Return the (x, y) coordinate for the center point of the cell that contains the specified text.  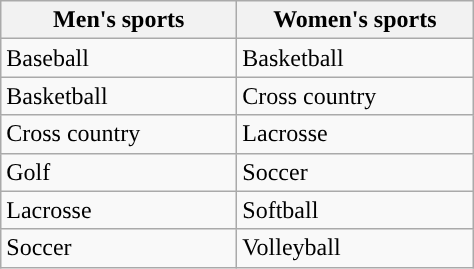
Baseball (119, 58)
Men's sports (119, 20)
Softball (355, 210)
Volleyball (355, 248)
Golf (119, 172)
Women's sports (355, 20)
